Pinpoint the cell where the given text exists, returning its (X, Y) midpoint coordinate. 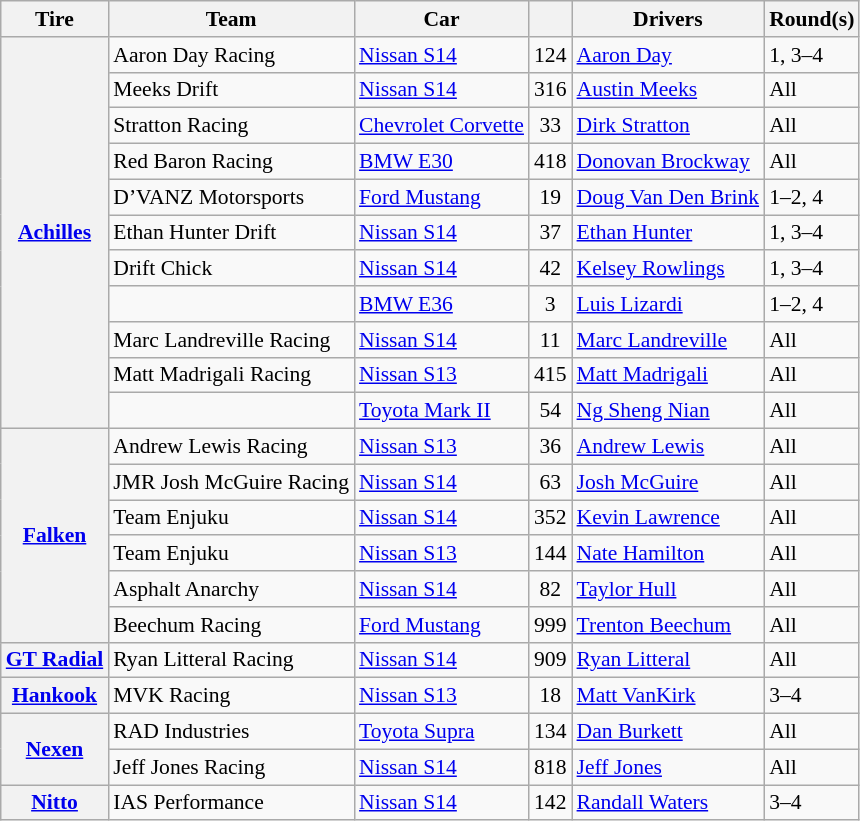
Marc Landreville (668, 340)
42 (550, 269)
54 (550, 411)
Nitto (55, 803)
909 (550, 660)
Nexen (55, 750)
33 (550, 126)
999 (550, 625)
18 (550, 696)
Round(s) (812, 19)
124 (550, 55)
Beechum Racing (231, 625)
Ethan Hunter Drift (231, 233)
D’VANZ Motorsports (231, 197)
Luis Lizardi (668, 304)
Matt VanKirk (668, 696)
Falken (55, 536)
JMR Josh McGuire Racing (231, 482)
Asphalt Anarchy (231, 589)
Achilles (55, 233)
Toyota Mark II (442, 411)
BMW E30 (442, 162)
Car (442, 19)
Nate Hamilton (668, 554)
418 (550, 162)
RAD Industries (231, 732)
316 (550, 90)
Marc Landreville Racing (231, 340)
Trenton Beechum (668, 625)
Team (231, 19)
Kelsey Rowlings (668, 269)
Stratton Racing (231, 126)
Jeff Jones Racing (231, 767)
Meeks Drift (231, 90)
Andrew Lewis Racing (231, 447)
Toyota Supra (442, 732)
Jeff Jones (668, 767)
11 (550, 340)
818 (550, 767)
GT Radial (55, 660)
82 (550, 589)
Matt Madrigali (668, 375)
Tire (55, 19)
Chevrolet Corvette (442, 126)
144 (550, 554)
37 (550, 233)
Taylor Hull (668, 589)
Donovan Brockway (668, 162)
Ryan Litteral (668, 660)
Hankook (55, 696)
63 (550, 482)
Doug Van Den Brink (668, 197)
134 (550, 732)
MVK Racing (231, 696)
Josh McGuire (668, 482)
36 (550, 447)
Dirk Stratton (668, 126)
Aaron Day (668, 55)
Drift Chick (231, 269)
Ryan Litteral Racing (231, 660)
Austin Meeks (668, 90)
Red Baron Racing (231, 162)
142 (550, 803)
Andrew Lewis (668, 447)
Randall Waters (668, 803)
Drivers (668, 19)
415 (550, 375)
19 (550, 197)
Aaron Day Racing (231, 55)
IAS Performance (231, 803)
BMW E36 (442, 304)
352 (550, 518)
Ethan Hunter (668, 233)
Dan Burkett (668, 732)
Ng Sheng Nian (668, 411)
3 (550, 304)
Kevin Lawrence (668, 518)
Matt Madrigali Racing (231, 375)
